Capture the cell that displays the provided text and extract its (X, Y) central coordinate. 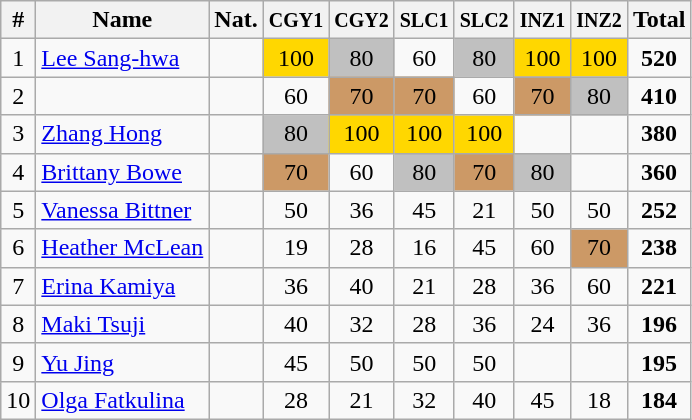
221 (659, 286)
195 (659, 362)
8 (18, 324)
Erina Kamiya (122, 286)
252 (659, 210)
Heather McLean (122, 248)
INZ2 (600, 20)
5 (18, 210)
CGY1 (296, 20)
SLC1 (424, 20)
Maki Tsuji (122, 324)
410 (659, 96)
# (18, 20)
19 (296, 248)
Vanessa Bittner (122, 210)
Brittany Bowe (122, 172)
7 (18, 286)
Zhang Hong (122, 134)
Yu Jing (122, 362)
Nat. (236, 20)
196 (659, 324)
360 (659, 172)
Olga Fatkulina (122, 400)
3 (18, 134)
SLC2 (484, 20)
Total (659, 20)
6 (18, 248)
520 (659, 58)
2 (18, 96)
16 (424, 248)
9 (18, 362)
4 (18, 172)
24 (542, 324)
380 (659, 134)
184 (659, 400)
1 (18, 58)
INZ1 (542, 20)
10 (18, 400)
Lee Sang-hwa (122, 58)
CGY2 (362, 20)
238 (659, 248)
18 (600, 400)
Name (122, 20)
